Determine the (X, Y) coordinate at the center of the cell enclosing the given text.  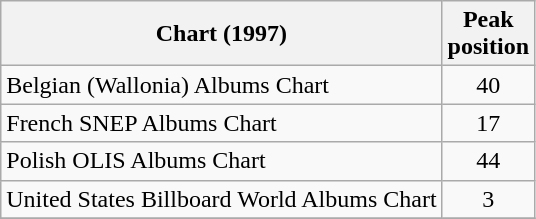
17 (488, 123)
40 (488, 85)
Polish OLIS Albums Chart (222, 161)
Belgian (Wallonia) Albums Chart (222, 85)
United States Billboard World Albums Chart (222, 199)
French SNEP Albums Chart (222, 123)
3 (488, 199)
Peakposition (488, 34)
Chart (1997) (222, 34)
44 (488, 161)
